Pinpoint the cell where the given text exists, returning its [x, y] midpoint coordinate. 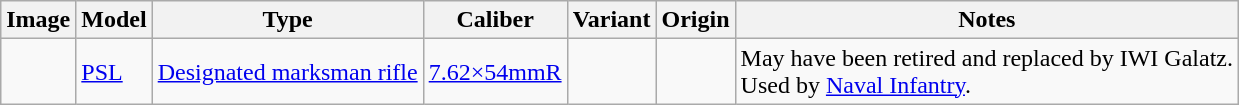
Designated marksman rifle [288, 72]
Model [114, 20]
7.62×54mmR [495, 72]
PSL [114, 72]
Notes [986, 20]
Image [38, 20]
Origin [696, 20]
Type [288, 20]
May have been retired and replaced by IWI Galatz.Used by Naval Infantry. [986, 72]
Caliber [495, 20]
Variant [612, 20]
